Provide the (x, y) coordinate of the cell's center where the given text is located.  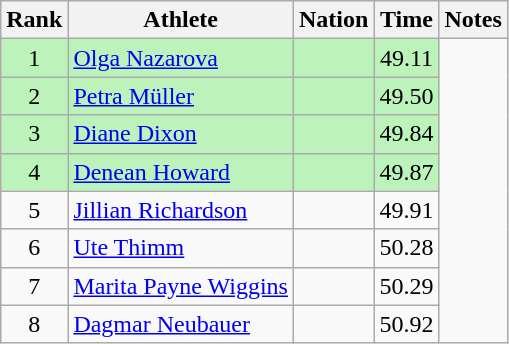
49.50 (406, 96)
49.87 (406, 172)
Olga Nazarova (181, 58)
Notes (473, 20)
49.91 (406, 210)
50.92 (406, 324)
Marita Payne Wiggins (181, 286)
Time (406, 20)
Diane Dixon (181, 134)
Rank (34, 20)
Dagmar Neubauer (181, 324)
Petra Müller (181, 96)
Athlete (181, 20)
50.28 (406, 248)
6 (34, 248)
49.11 (406, 58)
1 (34, 58)
2 (34, 96)
4 (34, 172)
50.29 (406, 286)
Ute Thimm (181, 248)
8 (34, 324)
7 (34, 286)
49.84 (406, 134)
Denean Howard (181, 172)
3 (34, 134)
5 (34, 210)
Jillian Richardson (181, 210)
Nation (333, 20)
